Pinpoint the cell where the given text exists, returning its [X, Y] midpoint coordinate. 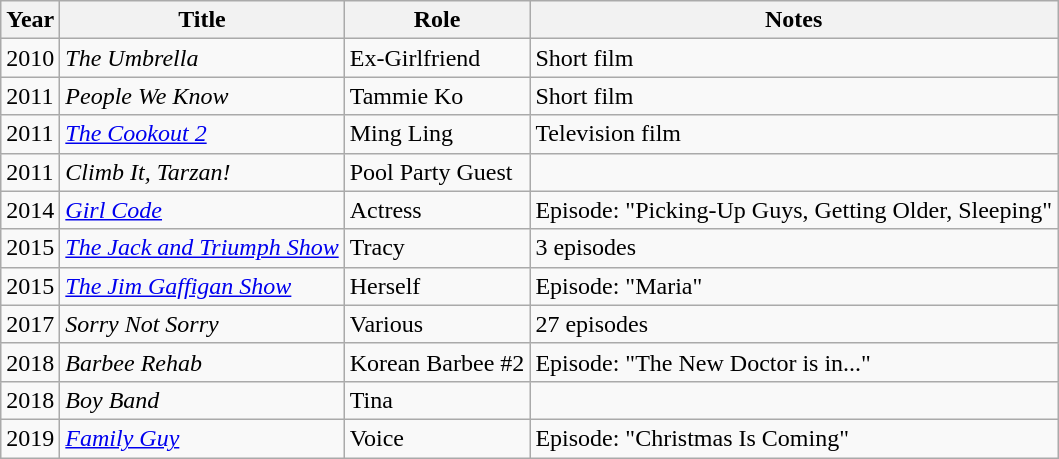
Year [30, 20]
Korean Barbee #2 [437, 362]
Episode: "The New Doctor is in..." [794, 362]
Various [437, 324]
2017 [30, 324]
Tina [437, 400]
Title [202, 20]
Family Guy [202, 438]
The Jim Gaffigan Show [202, 286]
Sorry Not Sorry [202, 324]
Television film [794, 134]
Actress [437, 210]
2014 [30, 210]
Ming Ling [437, 134]
2010 [30, 58]
Pool Party Guest [437, 172]
Climb It, Tarzan! [202, 172]
Tammie Ko [437, 96]
Voice [437, 438]
3 episodes [794, 248]
Girl Code [202, 210]
Boy Band [202, 400]
The Cookout 2 [202, 134]
Episode: "Maria" [794, 286]
Ex-Girlfriend [437, 58]
Barbee Rehab [202, 362]
Herself [437, 286]
Tracy [437, 248]
2019 [30, 438]
The Umbrella [202, 58]
The Jack and Triumph Show [202, 248]
People We Know [202, 96]
Role [437, 20]
27 episodes [794, 324]
Episode: "Picking-Up Guys, Getting Older, Sleeping" [794, 210]
Episode: "Christmas Is Coming" [794, 438]
Notes [794, 20]
